Locate the cell with the specified text and output its (x, y) center coordinate. 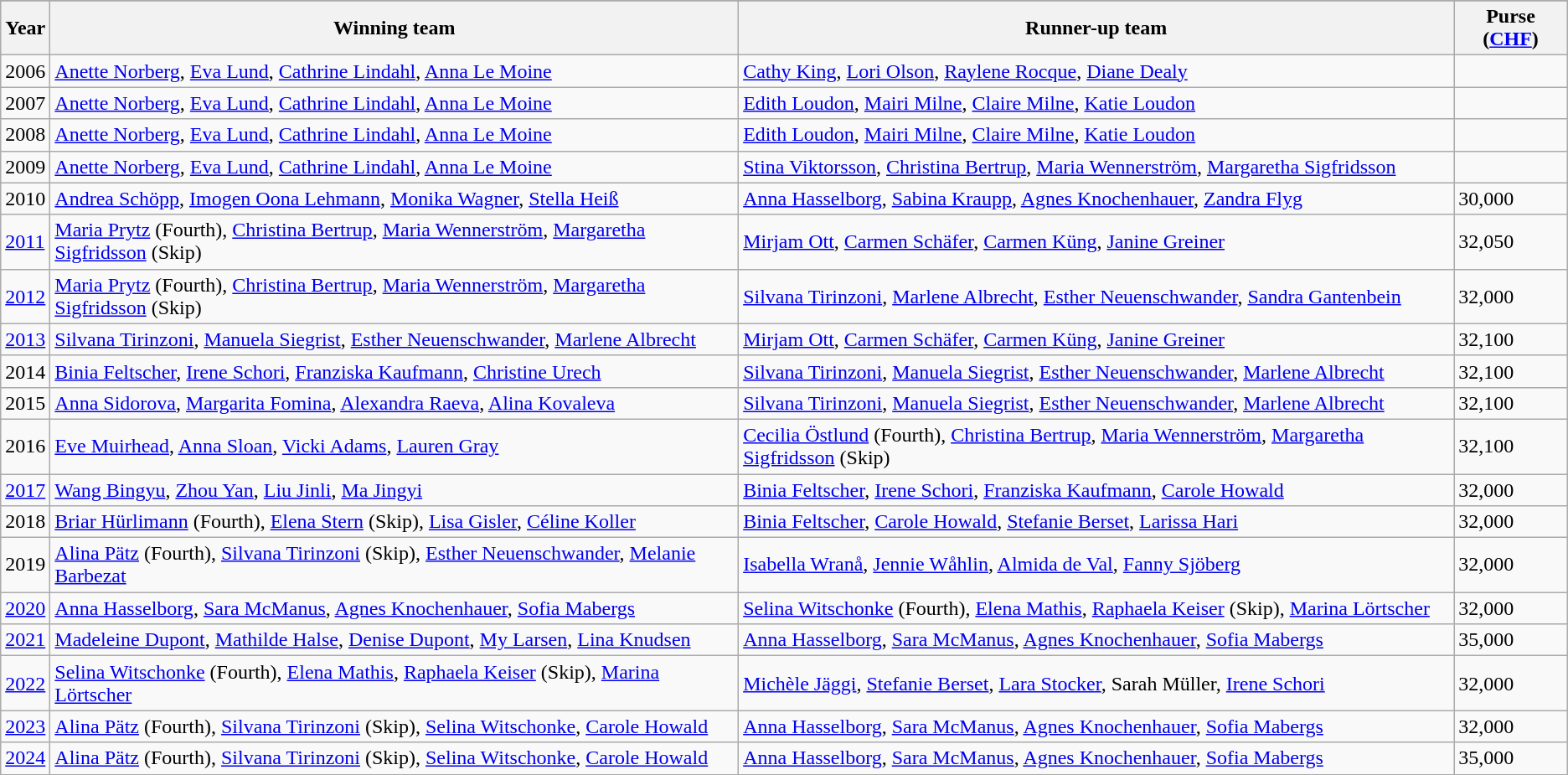
2012 (25, 297)
2024 (25, 758)
2006 (25, 71)
2013 (25, 339)
Cathy King, Lori Olson, Raylene Rocque, Diane Dealy (1096, 71)
Madeleine Dupont, Mathilde Halse, Denise Dupont, My Larsen, Lina Knudsen (395, 640)
2021 (25, 640)
Winning team (395, 28)
2009 (25, 167)
Isabella Wranå, Jennie Wåhlin, Almida de Val, Fanny Sjöberg (1096, 565)
2007 (25, 103)
2017 (25, 490)
Anna Hasselborg, Sabina Kraupp, Agnes Knochenhauer, Zandra Flyg (1096, 199)
Binia Feltscher, Carole Howald, Stefanie Berset, Larissa Hari (1096, 522)
Binia Feltscher, Irene Schori, Franziska Kaufmann, Christine Urech (395, 371)
Briar Hürlimann (Fourth), Elena Stern (Skip), Lisa Gisler, Céline Koller (395, 522)
Wang Bingyu, Zhou Yan, Liu Jinli, Ma Jingyi (395, 490)
Michèle Jäggi, Stefanie Berset, Lara Stocker, Sarah Müller, Irene Schori (1096, 684)
Runner-up team (1096, 28)
2019 (25, 565)
Purse (CHF) (1511, 28)
Stina Viktorsson, Christina Bertrup, Maria Wennerström, Margaretha Sigfridsson (1096, 167)
2020 (25, 608)
32,050 (1511, 241)
2014 (25, 371)
Anna Sidorova, Margarita Fomina, Alexandra Raeva, Alina Kovaleva (395, 403)
2016 (25, 446)
Silvana Tirinzoni, Marlene Albrecht, Esther Neuenschwander, Sandra Gantenbein (1096, 297)
2015 (25, 403)
2011 (25, 241)
Cecilia Östlund (Fourth), Christina Bertrup, Maria Wennerström, Margaretha Sigfridsson (Skip) (1096, 446)
Eve Muirhead, Anna Sloan, Vicki Adams, Lauren Gray (395, 446)
2022 (25, 684)
2010 (25, 199)
Andrea Schöpp, Imogen Oona Lehmann, Monika Wagner, Stella Heiß (395, 199)
30,000 (1511, 199)
Alina Pätz (Fourth), Silvana Tirinzoni (Skip), Esther Neuenschwander, Melanie Barbezat (395, 565)
2008 (25, 135)
2018 (25, 522)
2023 (25, 726)
Year (25, 28)
Binia Feltscher, Irene Schori, Franziska Kaufmann, Carole Howald (1096, 490)
